Search for the cell housing the specified text and yield its [x, y] center coordinate. 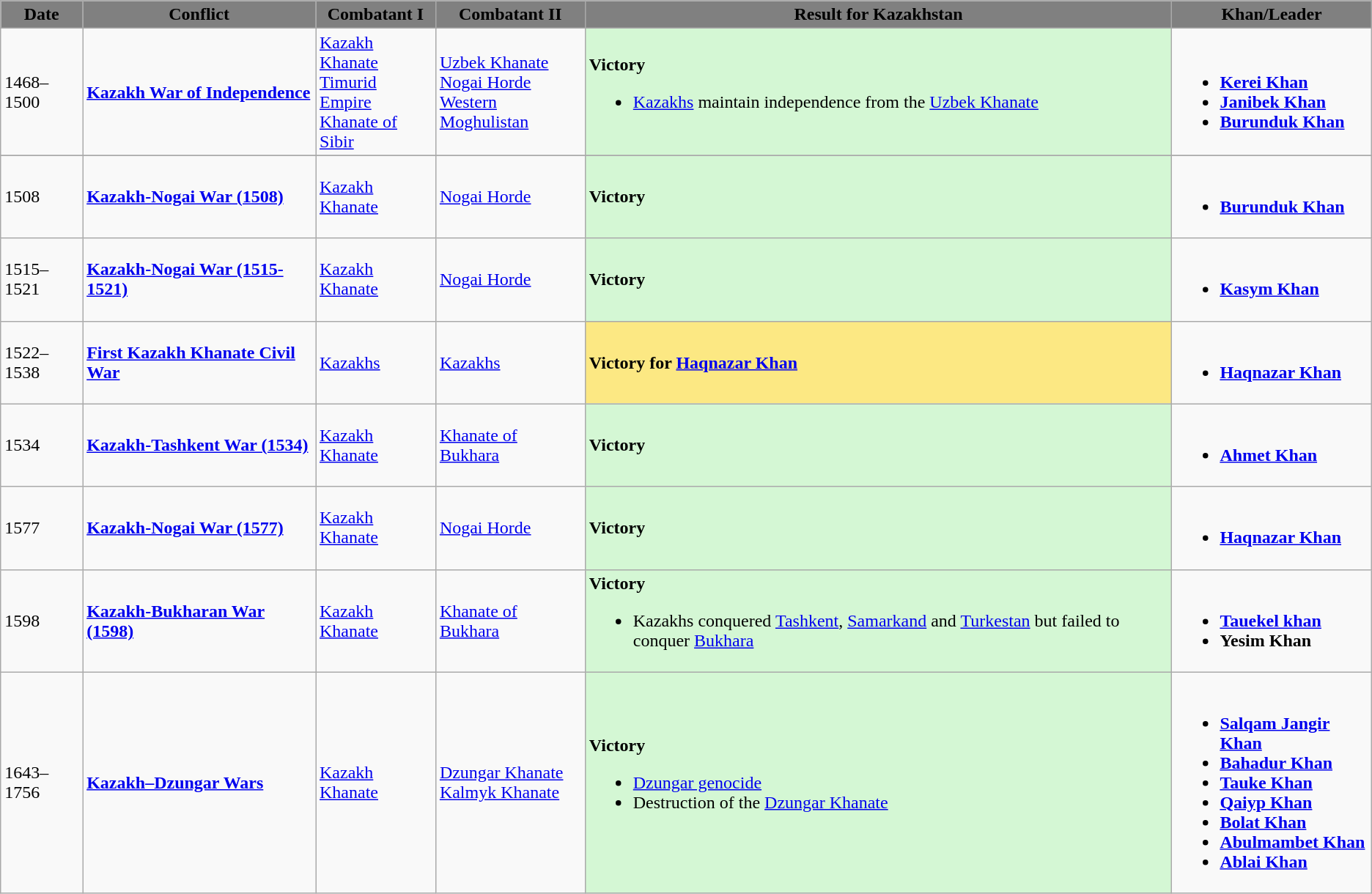
Tauekel khanYesim Khan [1272, 621]
VictoryKazakhs maintain independence from the Uzbek Khanate [878, 92]
1534 [42, 446]
Burunduk Khan [1272, 196]
Kasym Khan [1272, 280]
Kazakh-Nogai War (1508) [199, 196]
Victory for Haqnazar Khan [878, 362]
Kazakh–Dzungar Wars [199, 783]
Kerei KhanJanibek KhanBurunduk Khan [1272, 92]
Date [42, 15]
1522–1538 [42, 362]
1508 [42, 196]
Kazakh-Bukharan War (1598) [199, 621]
Dzungar Khanate Kalmyk Khanate [510, 783]
VictoryDzungar genocideDestruction of the Dzungar Khanate [878, 783]
Kazakh-Nogai War (1577) [199, 528]
Kazakh-Nogai War (1515-1521) [199, 280]
Uzbek KhanateNogai Horde Western Moghulistan [510, 92]
First Kazakh Khanate Civil War [199, 362]
Conflict [199, 15]
Kazakh War of Independence [199, 92]
Kazakh-Tashkent War (1534) [199, 446]
1515–1521 [42, 280]
Combatant I [375, 15]
1598 [42, 621]
VictoryKazakhs conquered Tashkent, Samarkand and Turkestan but failed to conquer Bukhara [878, 621]
Kazakh Khanate Timurid EmpireKhanate of Sibir [375, 92]
Khan/Leader [1272, 15]
Combatant II [510, 15]
Ahmet Khan [1272, 446]
1577 [42, 528]
Result for Kazakhstan [878, 15]
1643–1756 [42, 783]
1468–1500 [42, 92]
Salqam Jangir KhanBahadur KhanTauke KhanQaiyp KhanBolat KhanAbulmambet KhanAblai Khan [1272, 783]
